Find where the given text appears and provide that cell's center as (x, y) coordinate. 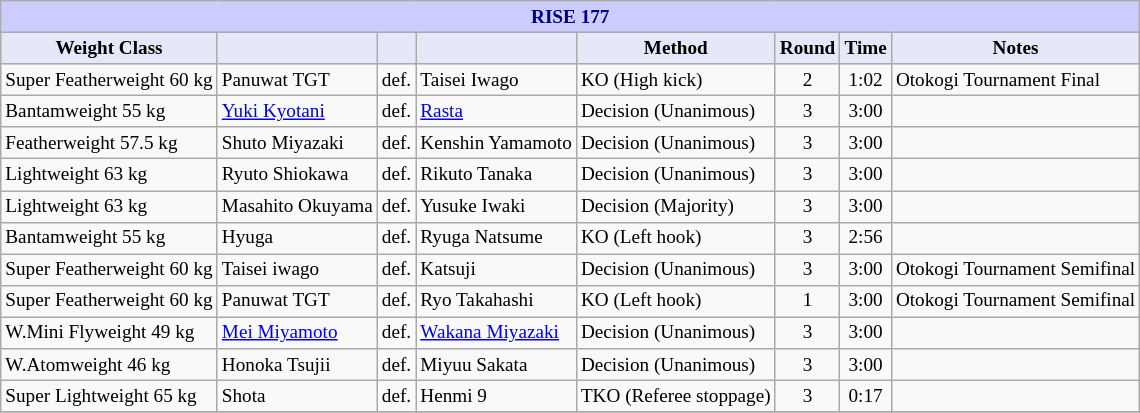
Ryo Takahashi (496, 301)
Wakana Miyazaki (496, 333)
Honoka Tsujii (297, 365)
Kenshin Yamamoto (496, 143)
Method (676, 48)
Katsuji (496, 270)
Rasta (496, 111)
Super Lightweight 65 kg (110, 396)
KO (High kick) (676, 80)
Hyuga (297, 238)
Miyuu Sakata (496, 365)
0:17 (866, 396)
W.Atomweight 46 kg (110, 365)
2:56 (866, 238)
Weight Class (110, 48)
Taisei Iwago (496, 80)
Round (808, 48)
1:02 (866, 80)
Ryuga Natsume (496, 238)
Ryuto Shiokawa (297, 175)
Time (866, 48)
1 (808, 301)
Shota (297, 396)
Rikuto Tanaka (496, 175)
Mei Miyamoto (297, 333)
TKO (Referee stoppage) (676, 396)
Taisei iwago (297, 270)
Masahito Okuyama (297, 206)
Shuto Miyazaki (297, 143)
Yusuke Iwaki (496, 206)
Yuki Kyotani (297, 111)
RISE 177 (570, 17)
Decision (Majority) (676, 206)
W.Mini Flyweight 49 kg (110, 333)
Featherweight 57.5 kg (110, 143)
2 (808, 80)
Henmi 9 (496, 396)
Otokogi Tournament Final (1015, 80)
Notes (1015, 48)
